Detect which cell encompasses the target text, then output its (x, y) center coordinate. 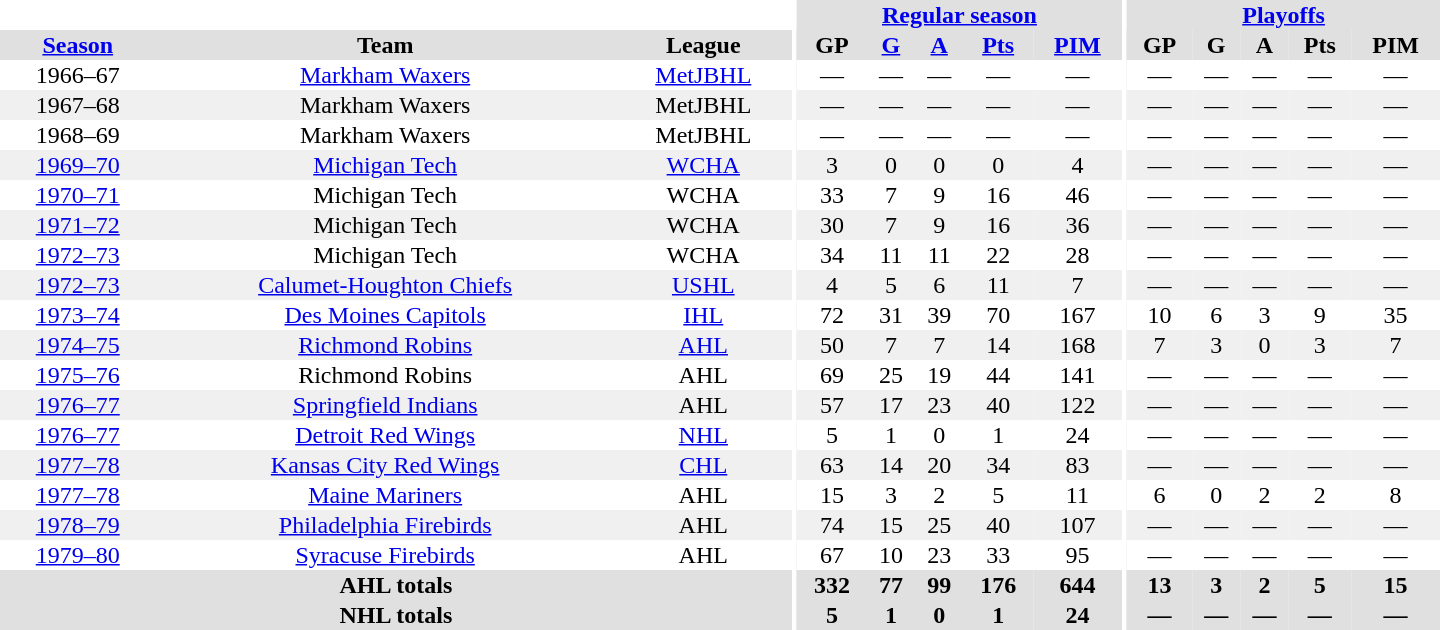
83 (1078, 465)
141 (1078, 375)
Calumet-Houghton Chiefs (386, 285)
Detroit Red Wings (386, 435)
36 (1078, 225)
1966–67 (78, 75)
168 (1078, 345)
1973–74 (78, 315)
Maine Mariners (386, 495)
NHL totals (396, 615)
122 (1078, 405)
Season (78, 45)
1979–80 (78, 555)
1978–79 (78, 525)
AHL totals (396, 585)
1967–68 (78, 105)
39 (939, 315)
CHL (704, 465)
50 (832, 345)
13 (1160, 585)
1970–71 (78, 195)
74 (832, 525)
League (704, 45)
28 (1078, 255)
44 (998, 375)
Syracuse Firebirds (386, 555)
57 (832, 405)
19 (939, 375)
Springfield Indians (386, 405)
99 (939, 585)
67 (832, 555)
1971–72 (78, 225)
8 (1396, 495)
31 (891, 315)
63 (832, 465)
22 (998, 255)
1968–69 (78, 135)
107 (1078, 525)
72 (832, 315)
Kansas City Red Wings (386, 465)
1975–76 (78, 375)
USHL (704, 285)
Philadelphia Firebirds (386, 525)
Des Moines Capitols (386, 315)
77 (891, 585)
1974–75 (78, 345)
69 (832, 375)
332 (832, 585)
70 (998, 315)
1969–70 (78, 165)
Regular season (960, 15)
176 (998, 585)
95 (1078, 555)
644 (1078, 585)
17 (891, 405)
20 (939, 465)
167 (1078, 315)
Team (386, 45)
35 (1396, 315)
Playoffs (1284, 15)
30 (832, 225)
IHL (704, 315)
NHL (704, 435)
46 (1078, 195)
